Scan for the cell matching the given text and deliver its (X, Y) coordinate at center. 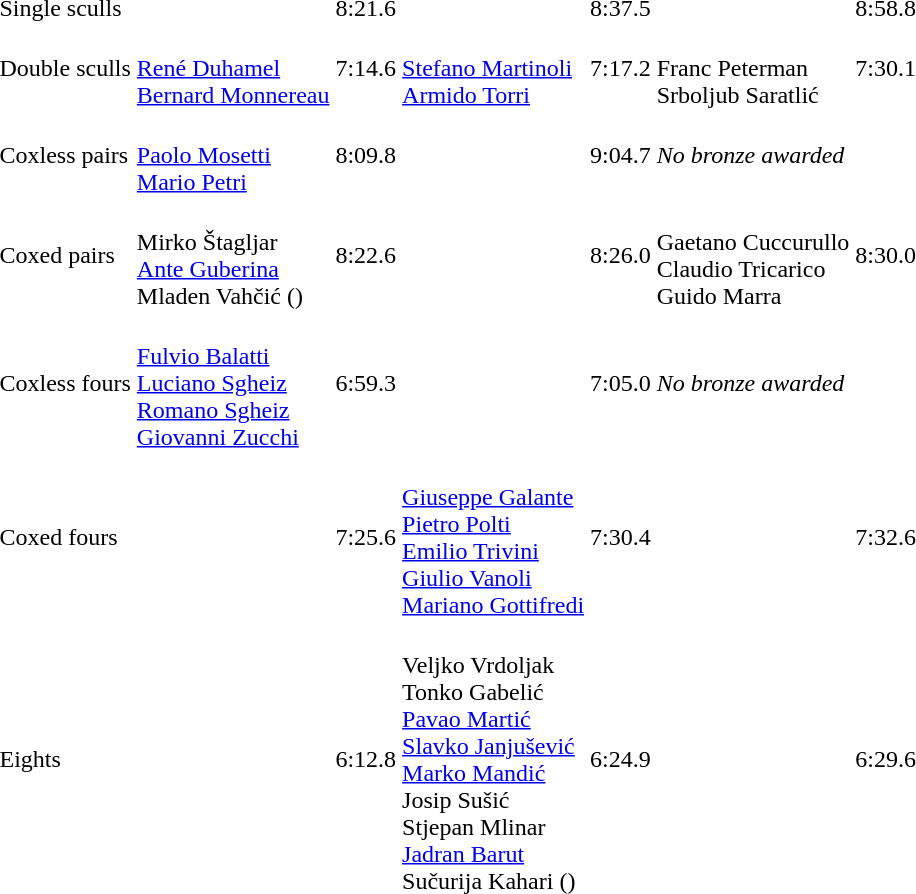
7:17.2 (621, 68)
8:22.6 (366, 256)
8:09.8 (366, 155)
6:59.3 (366, 383)
7:30.4 (621, 538)
Mirko ŠtagljarAnte GuberinaMladen Vahčić () (233, 256)
Paolo MosettiMario Petri (233, 155)
Fulvio BalattiLuciano SgheizRomano SgheizGiovanni Zucchi (233, 383)
7:14.6 (366, 68)
Gaetano CuccurulloClaudio TricaricoGuido Marra (753, 256)
8:26.0 (621, 256)
9:04.7 (621, 155)
7:25.6 (366, 538)
Franc PetermanSrboljub Saratlić (753, 68)
René DuhamelBernard Monnereau (233, 68)
Giuseppe GalantePietro PoltiEmilio TriviniGiulio Vanoli Mariano Gottifredi (494, 538)
Stefano MartinoliArmido Torri (494, 68)
7:05.0 (621, 383)
